For the text-containing cell, return its midpoint in (X, Y) coordinate format. 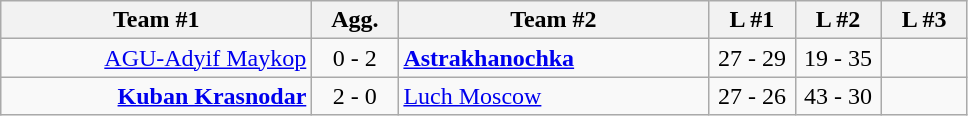
L #3 (924, 20)
Team #2 (554, 20)
27 - 29 (752, 58)
AGU-Adyif Maykop (156, 58)
L #1 (752, 20)
L #2 (838, 20)
19 - 35 (838, 58)
Luch Moscow (554, 96)
43 - 30 (838, 96)
2 - 0 (355, 96)
0 - 2 (355, 58)
Team #1 (156, 20)
Agg. (355, 20)
Astrakhanochka (554, 58)
27 - 26 (752, 96)
Kuban Krasnodar (156, 96)
